Scan for the cell matching the given text and deliver its [X, Y] coordinate at center. 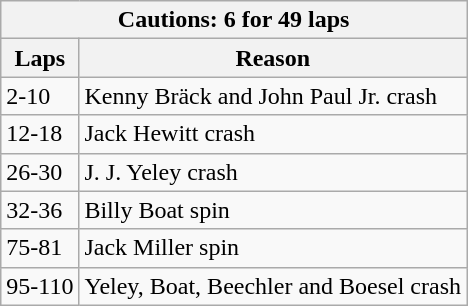
Jack Hewitt crash [273, 134]
Reason [273, 58]
Billy Boat spin [273, 210]
Jack Miller spin [273, 248]
32-36 [40, 210]
95-110 [40, 286]
Yeley, Boat, Beechler and Boesel crash [273, 286]
26-30 [40, 172]
J. J. Yeley crash [273, 172]
Kenny Bräck and John Paul Jr. crash [273, 96]
Laps [40, 58]
12-18 [40, 134]
2-10 [40, 96]
Cautions: 6 for 49 laps [234, 20]
75-81 [40, 248]
